Output the [X, Y] coordinate of the center of the cell containing the given text.  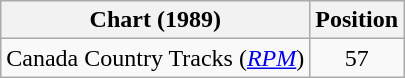
Canada Country Tracks (RPM) [156, 58]
57 [357, 58]
Chart (1989) [156, 20]
Position [357, 20]
